Capture the cell that displays the provided text and extract its (X, Y) central coordinate. 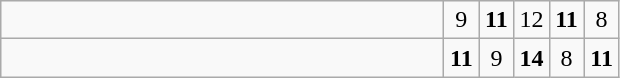
14 (532, 58)
12 (532, 20)
